For the text-containing cell, return its midpoint in (X, Y) coordinate format. 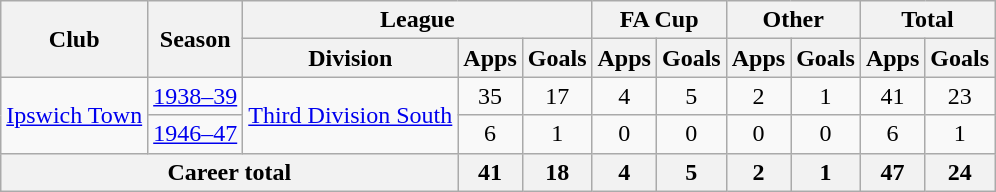
Third Division South (350, 115)
47 (892, 172)
1946–47 (196, 134)
Division (350, 58)
FA Cup (659, 20)
24 (960, 172)
23 (960, 96)
Season (196, 39)
1938–39 (196, 96)
17 (557, 96)
Club (74, 39)
Total (927, 20)
Ipswich Town (74, 115)
35 (490, 96)
18 (557, 172)
League (418, 20)
Career total (230, 172)
Other (793, 20)
